From the cell containing the given text, extract its center point as [X, Y] coordinate. 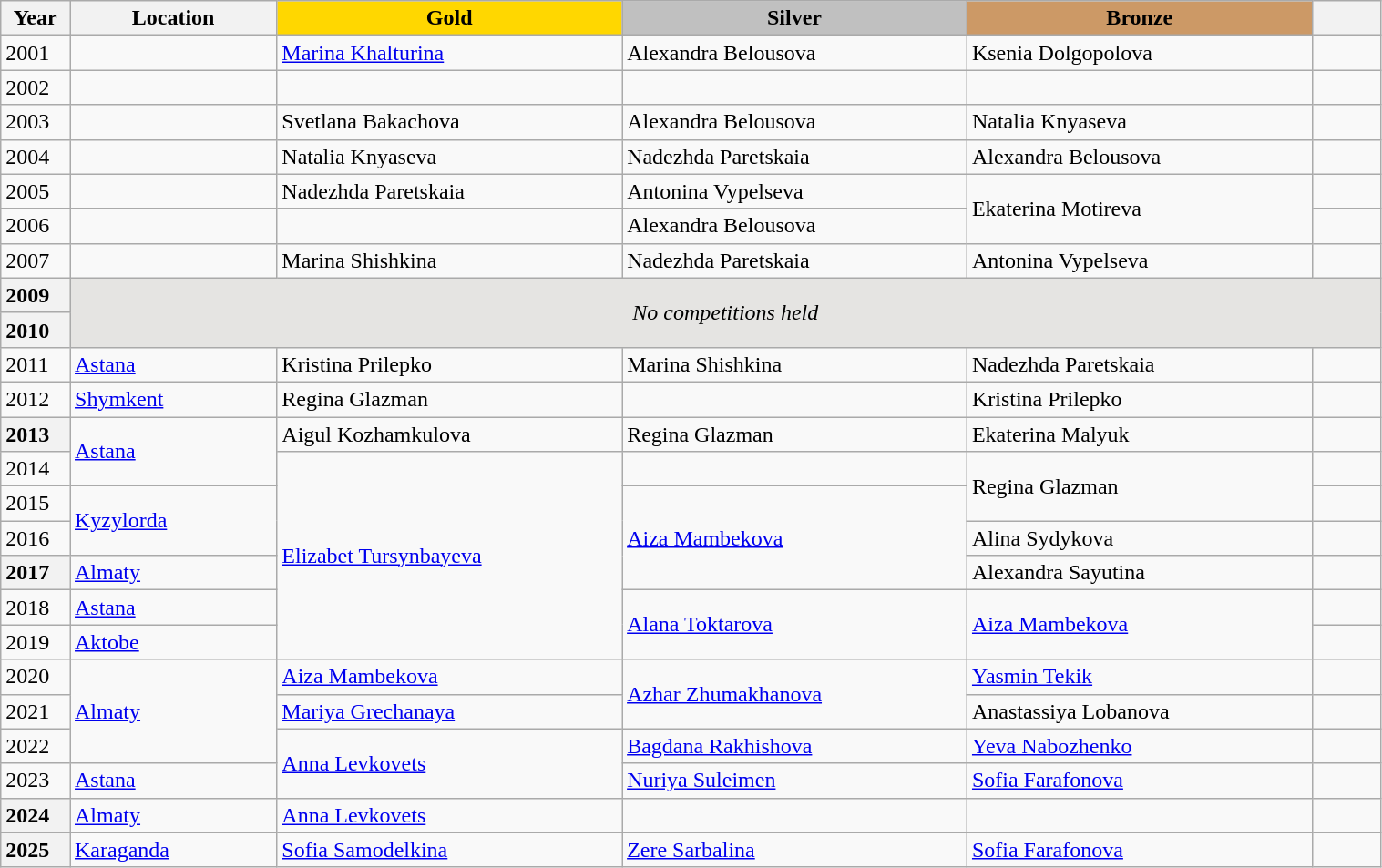
Zere Sarbalina [794, 850]
Ksenia Dolgopolova [1139, 53]
2025 [36, 850]
Aigul Kozhamkulova [450, 434]
No competitions held [725, 312]
2014 [36, 469]
Marina Khalturina [450, 53]
2015 [36, 504]
Year [36, 18]
Bronze [1139, 18]
Azhar Zhumakhanova [794, 694]
Ekaterina Malyuk [1139, 434]
Svetlana Bakachova [450, 122]
Bagdana Rakhishova [794, 746]
2023 [36, 781]
2018 [36, 608]
2001 [36, 53]
Karaganda [173, 850]
Sofia Samodelkina [450, 850]
Kyzylorda [173, 521]
Alina Sydykova [1139, 538]
2012 [36, 399]
Silver [794, 18]
Alexandra Sayutina [1139, 573]
Yasmin Tekik [1139, 677]
Location [173, 18]
2013 [36, 434]
Shymkent [173, 399]
2003 [36, 122]
2017 [36, 573]
2002 [36, 87]
2021 [36, 711]
Ekaterina Motireva [1139, 209]
Gold [450, 18]
2010 [36, 330]
Mariya Grechanaya [450, 711]
Alana Toktarova [794, 625]
Elizabet Tursynbayeva [450, 556]
Yeva Nabozhenko [1139, 746]
2007 [36, 260]
2022 [36, 746]
2016 [36, 538]
2024 [36, 815]
2004 [36, 157]
Anastassiya Lobanova [1139, 711]
2009 [36, 295]
2005 [36, 191]
2019 [36, 642]
Nuriya Suleimen [794, 781]
2006 [36, 226]
2020 [36, 677]
2011 [36, 364]
Aktobe [173, 642]
